Detect which cell encompasses the target text, then output its (X, Y) center coordinate. 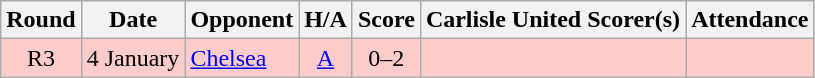
Date (133, 20)
Round (41, 20)
Score (386, 20)
Chelsea (242, 58)
A (326, 58)
Opponent (242, 20)
Carlisle United Scorer(s) (552, 20)
Attendance (750, 20)
R3 (41, 58)
4 January (133, 58)
0–2 (386, 58)
H/A (326, 20)
